Determine the [x, y] coordinate at the center of the cell enclosing the given text.  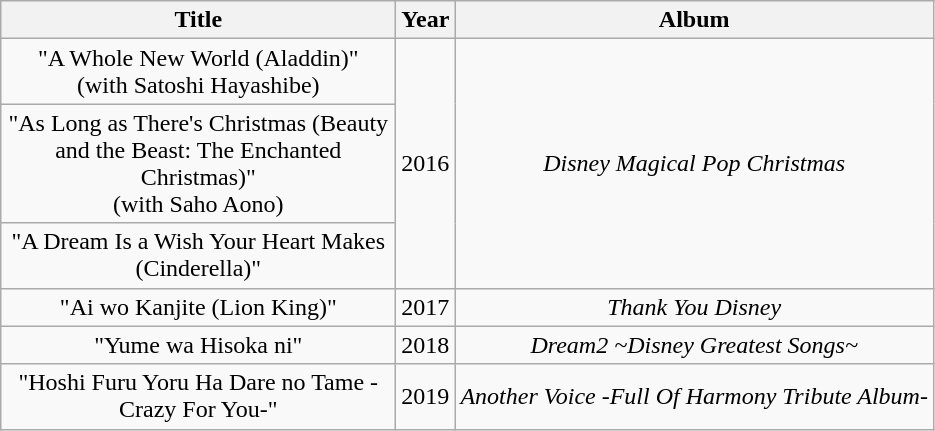
"A Whole New World (Aladdin)" (with Satoshi Hayashibe) [198, 72]
2016 [426, 164]
Thank You Disney [694, 307]
"As Long as There's Christmas (Beauty and the Beast: The Enchanted Christmas)" (with Saho Aono) [198, 164]
2017 [426, 307]
Title [198, 20]
Another Voice -Full Of Harmony Tribute Album- [694, 396]
Album [694, 20]
"Yume wa Hisoka ni" [198, 345]
Year [426, 20]
"Ai wo Kanjite (Lion King)" [198, 307]
"Hoshi Furu Yoru Ha Dare no Tame -Crazy For You-" [198, 396]
2018 [426, 345]
Dream2 ~Disney Greatest Songs~ [694, 345]
Disney Magical Pop Christmas [694, 164]
"A Dream Is a Wish Your Heart Makes (Cinderella)" [198, 256]
2019 [426, 396]
